For the text-containing cell, return its midpoint in (x, y) coordinate format. 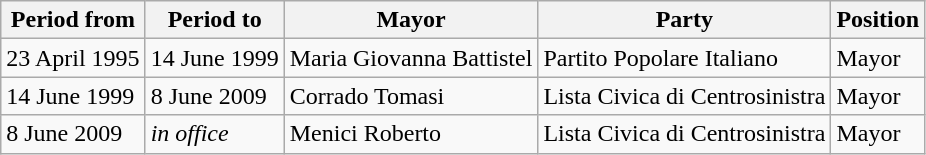
Menici Roberto (411, 134)
Period from (73, 20)
Party (684, 20)
Corrado Tomasi (411, 96)
Partito Popolare Italiano (684, 58)
Maria Giovanna Battistel (411, 58)
in office (214, 134)
23 April 1995 (73, 58)
Position (878, 20)
Period to (214, 20)
